Search for the cell housing the specified text and yield its (x, y) center coordinate. 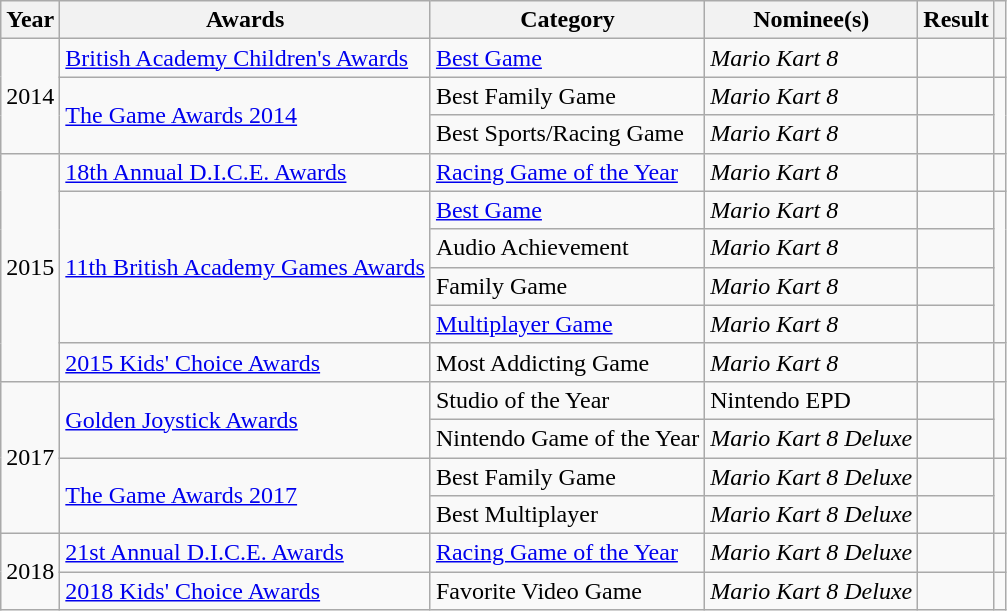
Family Game (567, 286)
Best Multiplayer (567, 515)
Result (956, 20)
Studio of the Year (567, 400)
18th Annual D.I.C.E. Awards (246, 172)
Best Sports/Racing Game (567, 134)
British Academy Children's Awards (246, 58)
Favorite Video Game (567, 591)
21st Annual D.I.C.E. Awards (246, 553)
2017 (30, 457)
Category (567, 20)
2014 (30, 96)
Most Addicting Game (567, 362)
Nintendo EPD (812, 400)
Audio Achievement (567, 248)
2015 (30, 267)
Multiplayer Game (567, 324)
Year (30, 20)
The Game Awards 2014 (246, 115)
2018 Kids' Choice Awards (246, 591)
The Game Awards 2017 (246, 496)
Nintendo Game of the Year (567, 438)
Awards (246, 20)
Nominee(s) (812, 20)
11th British Academy Games Awards (246, 267)
Golden Joystick Awards (246, 419)
2015 Kids' Choice Awards (246, 362)
2018 (30, 572)
